Determine the [X, Y] coordinate at the center of the cell enclosing the given text.  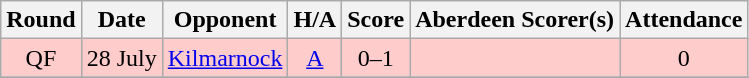
QF [41, 58]
0–1 [376, 58]
0 [684, 58]
Score [376, 20]
Attendance [684, 20]
Aberdeen Scorer(s) [515, 20]
A [315, 58]
Round [41, 20]
Kilmarnock [225, 58]
H/A [315, 20]
Date [122, 20]
28 July [122, 58]
Opponent [225, 20]
